Detect which cell encompasses the target text, then output its [x, y] center coordinate. 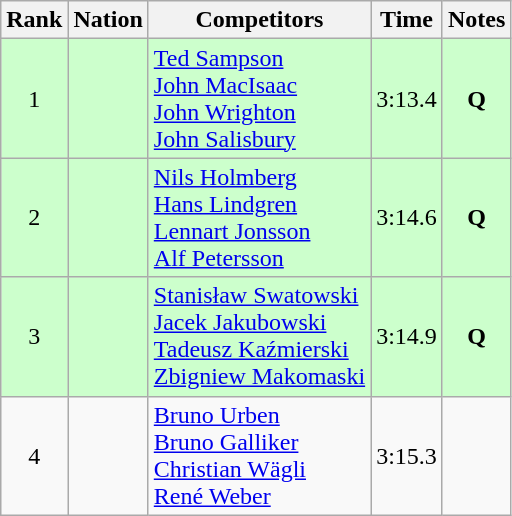
4 [34, 456]
3:13.4 [407, 98]
Competitors [259, 20]
Notes [476, 20]
Bruno UrbenBruno GallikerChristian WägliRené Weber [259, 456]
Rank [34, 20]
Nils HolmbergHans LindgrenLennart JonssonAlf Petersson [259, 218]
3:14.6 [407, 218]
3 [34, 336]
Time [407, 20]
Stanisław SwatowskiJacek JakubowskiTadeusz KaźmierskiZbigniew Makomaski [259, 336]
1 [34, 98]
2 [34, 218]
3:14.9 [407, 336]
3:15.3 [407, 456]
Ted SampsonJohn MacIsaacJohn WrightonJohn Salisbury [259, 98]
Nation [108, 20]
